Extract the [X, Y] coordinate from the center of the cell holding the provided text.  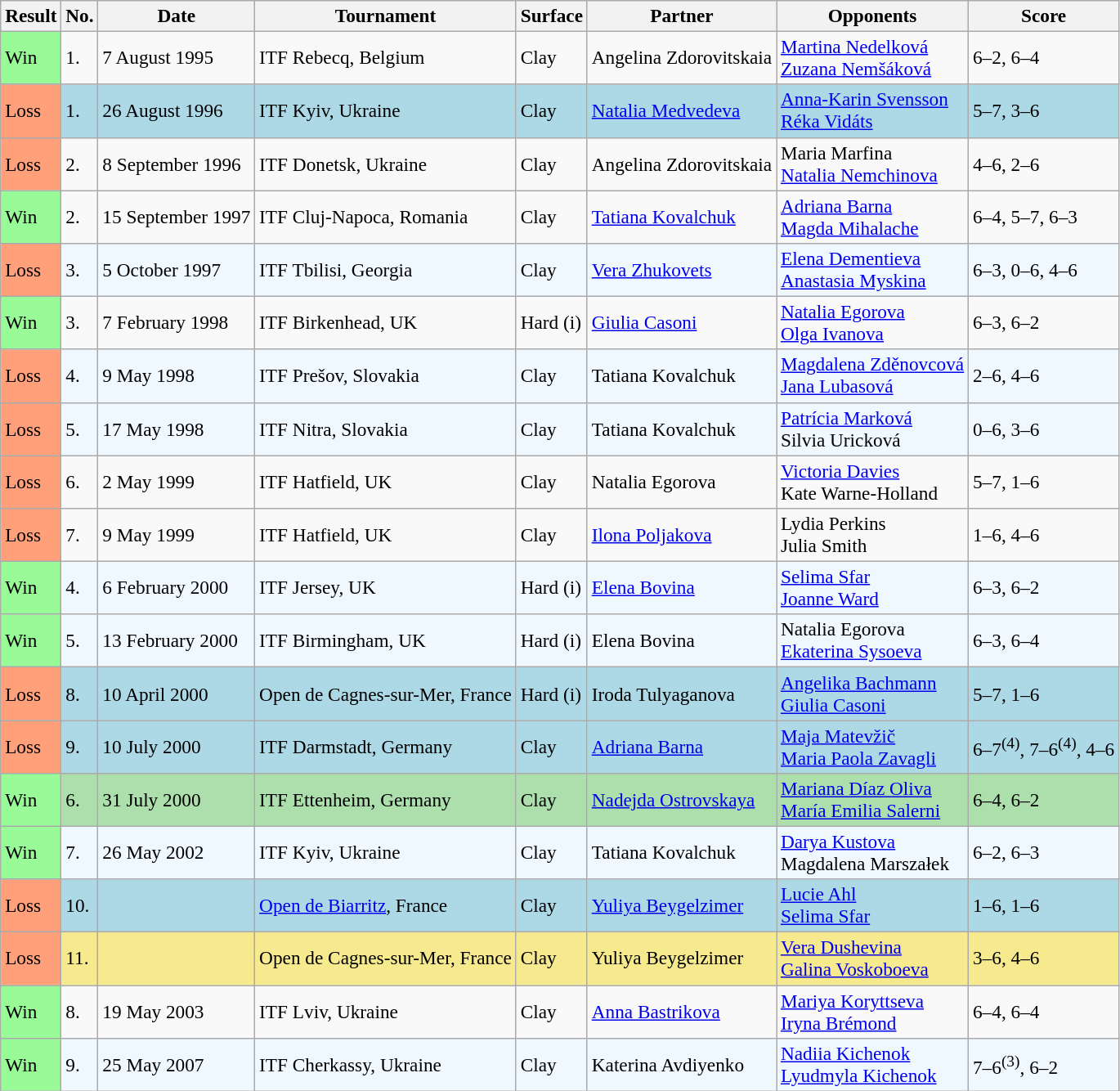
Elena Dementieva Anastasia Myskina [873, 270]
ITF Ettenheim, Germany [386, 800]
Victoria Davies Kate Warne-Holland [873, 481]
Iroda Tulyaganova [682, 694]
ITF Jersey, UK [386, 587]
6–2, 6–3 [1044, 852]
1–6, 4–6 [1044, 535]
Tournament [386, 16]
Anna-Karin Svensson Réka Vidáts [873, 111]
Selima Sfar Joanne Ward [873, 587]
6–3, 6–4 [1044, 641]
3–6, 4–6 [1044, 959]
2 May 1999 [177, 481]
6–2, 6–4 [1044, 57]
10. [80, 906]
Giulia Casoni [682, 322]
Magdalena Zděnovcová Jana Lubasová [873, 376]
Nadejda Ostrovskaya [682, 800]
Natalia Egorova Olga Ivanova [873, 322]
8 September 1996 [177, 164]
7 February 1998 [177, 322]
Vera Dushevina Galina Voskoboeva [873, 959]
Mariana Díaz Oliva María Emilia Salerni [873, 800]
Mariya Koryttseva Iryna Brémond [873, 1011]
Date [177, 16]
Lucie Ahl Selima Sfar [873, 906]
Adriana Barna [682, 746]
1–6, 1–6 [1044, 906]
Katerina Avdiyenko [682, 1065]
11. [80, 959]
Opponents [873, 16]
15 September 1997 [177, 216]
6–7(4), 7–6(4), 4–6 [1044, 746]
6–3, 0–6, 4–6 [1044, 270]
Natalia Egorova Ekaterina Sysoeva [873, 641]
7–6(3), 6–2 [1044, 1065]
ITF Lviv, Ukraine [386, 1011]
25 May 2007 [177, 1065]
7 August 1995 [177, 57]
Angelika Bachmann Giulia Casoni [873, 694]
ITF Darmstadt, Germany [386, 746]
Maja Matevžič Maria Paola Zavagli [873, 746]
Martina Nedelková Zuzana Nemšáková [873, 57]
10 July 2000 [177, 746]
Vera Zhukovets [682, 270]
Patrícia Marková Silvia Uricková [873, 429]
Score [1044, 16]
0–6, 3–6 [1044, 429]
Natalia Medvedeva [682, 111]
Ilona Poljakova [682, 535]
Partner [682, 16]
31 July 2000 [177, 800]
ITF Cluj-Napoca, Romania [386, 216]
2–6, 4–6 [1044, 376]
Adriana Barna Magda Mihalache [873, 216]
6–4, 6–4 [1044, 1011]
Result [31, 16]
Natalia Egorova [682, 481]
9 May 1999 [177, 535]
13 February 2000 [177, 641]
ITF Tbilisi, Georgia [386, 270]
4–6, 2–6 [1044, 164]
Darya Kustova Magdalena Marszałek [873, 852]
9 May 1998 [177, 376]
6–4, 6–2 [1044, 800]
Surface [551, 16]
10 April 2000 [177, 694]
ITF Nitra, Slovakia [386, 429]
Lydia Perkins Julia Smith [873, 535]
26 May 2002 [177, 852]
Anna Bastrikova [682, 1011]
6 February 2000 [177, 587]
17 May 1998 [177, 429]
ITF Rebecq, Belgium [386, 57]
No. [80, 16]
Open de Biarritz, France [386, 906]
5 October 1997 [177, 270]
26 August 1996 [177, 111]
Maria Marfina Natalia Nemchinova [873, 164]
ITF Birmingham, UK [386, 641]
ITF Prešov, Slovakia [386, 376]
ITF Donetsk, Ukraine [386, 164]
ITF Cherkassy, Ukraine [386, 1065]
6–4, 5–7, 6–3 [1044, 216]
5–7, 3–6 [1044, 111]
Nadiia Kichenok Lyudmyla Kichenok [873, 1065]
ITF Birkenhead, UK [386, 322]
19 May 2003 [177, 1011]
